Determine the [X, Y] coordinate at the center of the cell enclosing the given text.  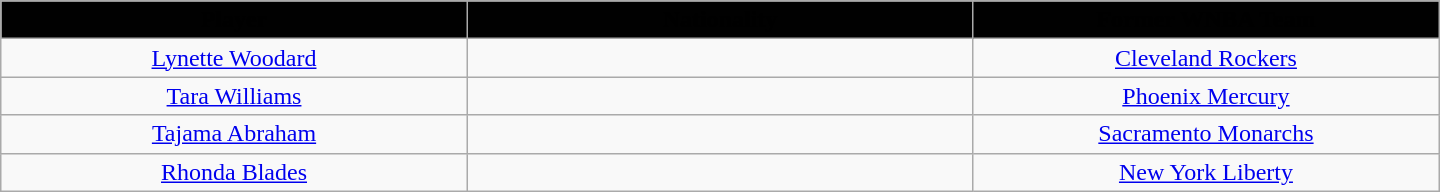
Player [234, 20]
Nationality [720, 20]
Tara Williams [234, 96]
New York Liberty [1206, 172]
Rhonda Blades [234, 172]
Former WNBA Team [1206, 20]
Sacramento Monarchs [1206, 134]
Cleveland Rockers [1206, 58]
Phoenix Mercury [1206, 96]
Tajama Abraham [234, 134]
Lynette Woodard [234, 58]
